Pinpoint the cell where the given text exists, returning its [x, y] midpoint coordinate. 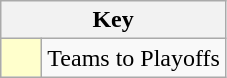
Key [114, 20]
Teams to Playoffs [134, 58]
